Scan for the cell matching the given text and deliver its [x, y] coordinate at center. 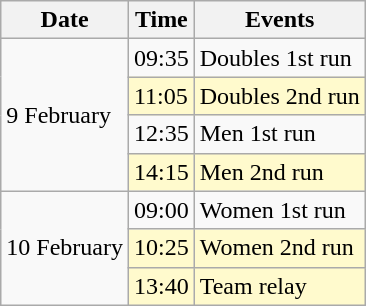
Doubles 1st run [280, 58]
11:05 [161, 96]
14:15 [161, 172]
09:00 [161, 210]
09:35 [161, 58]
Events [280, 20]
Time [161, 20]
9 February [65, 115]
Men 2nd run [280, 172]
Team relay [280, 286]
Women 1st run [280, 210]
12:35 [161, 134]
Men 1st run [280, 134]
13:40 [161, 286]
Doubles 2nd run [280, 96]
10 February [65, 248]
Women 2nd run [280, 248]
Date [65, 20]
10:25 [161, 248]
